Identify which cell holds the provided text, then report its [x, y] central coordinate. 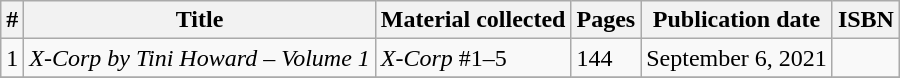
X-Corp #1–5 [473, 58]
Pages [606, 20]
Material collected [473, 20]
September 6, 2021 [737, 58]
1 [12, 58]
Publication date [737, 20]
# [12, 20]
X-Corp by Tini Howard – Volume 1 [200, 58]
144 [606, 58]
ISBN [866, 20]
Title [200, 20]
